For the text-containing cell, return its midpoint in (X, Y) coordinate format. 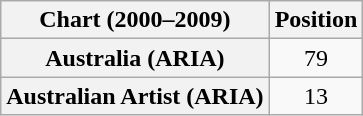
79 (316, 58)
Position (316, 20)
Australian Artist (ARIA) (135, 96)
Australia (ARIA) (135, 58)
13 (316, 96)
Chart (2000–2009) (135, 20)
